Extract the (X, Y) coordinate from the center of the cell holding the provided text.  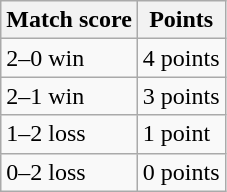
1 point (181, 134)
Points (181, 20)
4 points (181, 58)
0–2 loss (70, 172)
1–2 loss (70, 134)
0 points (181, 172)
2–0 win (70, 58)
Match score (70, 20)
2–1 win (70, 96)
3 points (181, 96)
